Return [x, y] of the center of cell containing provided text 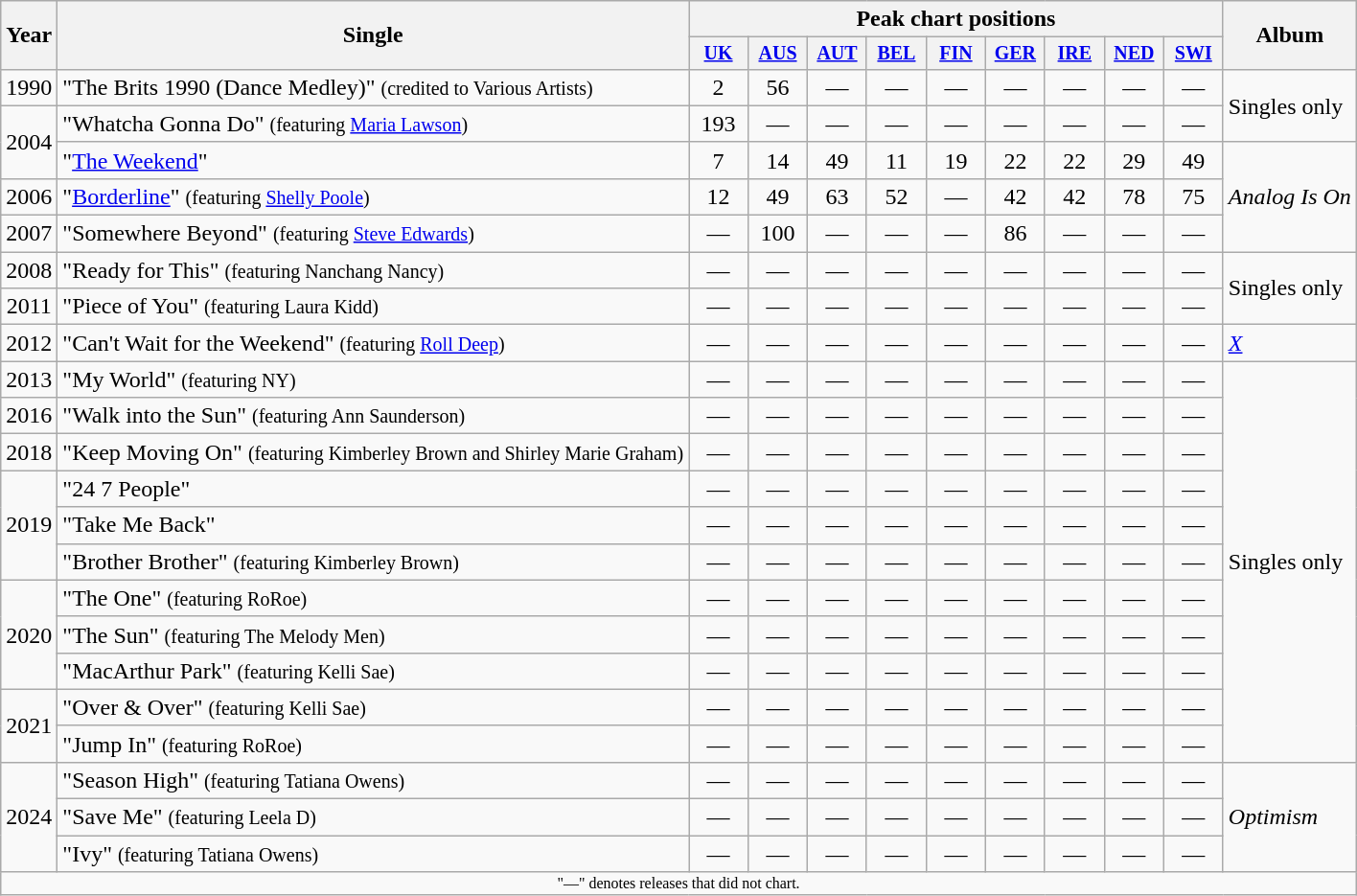
"Keep Moving On" (featuring Kimberley Brown and Shirley Marie Graham) [374, 452]
"Ready for This" (featuring Nanchang Nancy) [374, 270]
1990 [29, 87]
2024 [29, 816]
2019 [29, 525]
2007 [29, 234]
Analog Is On [1290, 196]
BEL [896, 54]
"Ivy" (featuring Tatiana Owens) [374, 854]
"Brother Brother" (featuring Kimberley Brown) [374, 562]
2004 [29, 142]
193 [719, 124]
AUS [778, 54]
"24 7 People" [374, 489]
GER [1015, 54]
"Take Me Back" [374, 525]
12 [719, 196]
"The Sun" (featuring The Melody Men) [374, 634]
2 [719, 87]
FIN [955, 54]
X [1290, 343]
"Jump In" (featuring RoRoe) [374, 744]
7 [719, 160]
78 [1134, 196]
Album [1290, 35]
29 [1134, 160]
11 [896, 160]
2008 [29, 270]
"Piece of You" (featuring Laura Kidd) [374, 307]
19 [955, 160]
"Season High" (featuring Tatiana Owens) [374, 780]
UK [719, 54]
"Whatcha Gonna Do" (featuring Maria Lawson) [374, 124]
"My World" (featuring NY) [374, 379]
52 [896, 196]
75 [1193, 196]
63 [838, 196]
"Walk into the Sun" (featuring Ann Saunderson) [374, 416]
2012 [29, 343]
56 [778, 87]
"The Weekend" [374, 160]
"Can't Wait for the Weekend" (featuring Roll Deep) [374, 343]
NED [1134, 54]
2013 [29, 379]
2006 [29, 196]
100 [778, 234]
"—" denotes releases that did not chart. [678, 884]
"The Brits 1990 (Dance Medley)" (credited to Various Artists) [374, 87]
SWI [1193, 54]
"MacArthur Park" (featuring Kelli Sae) [374, 671]
14 [778, 160]
"The One" (featuring RoRoe) [374, 598]
"Save Me" (featuring Leela D) [374, 817]
86 [1015, 234]
2016 [29, 416]
Peak chart positions [956, 19]
Optimism [1290, 816]
"Borderline" (featuring Shelly Poole) [374, 196]
IRE [1074, 54]
2020 [29, 634]
"Over & Over" (featuring Kelli Sae) [374, 707]
2011 [29, 307]
2021 [29, 725]
2018 [29, 452]
Year [29, 35]
AUT [838, 54]
Single [374, 35]
"Somewhere Beyond" (featuring Steve Edwards) [374, 234]
